Identify which cell holds the provided text, then report its [X, Y] central coordinate. 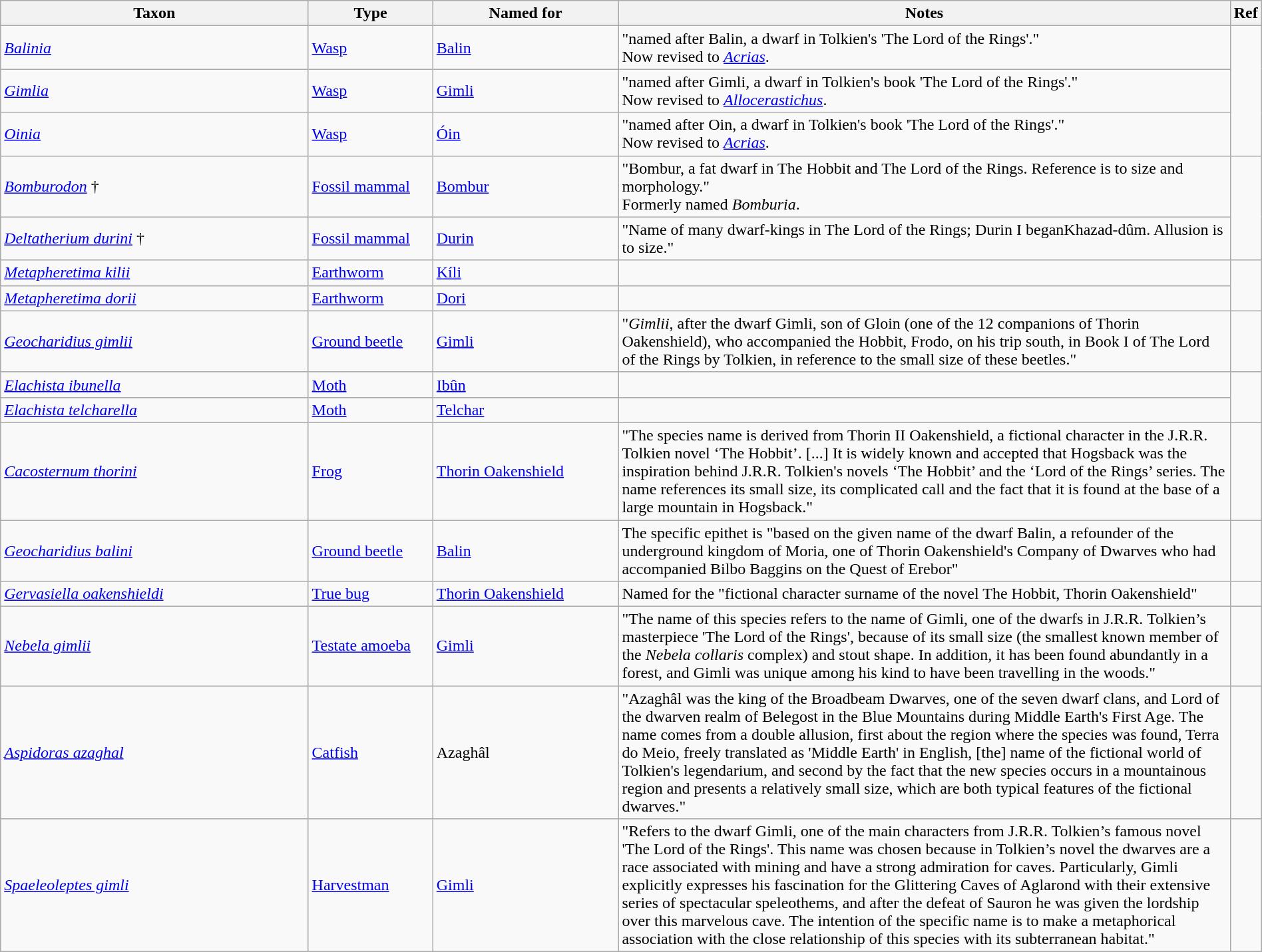
Nebela gimlii [154, 647]
Named for [526, 13]
Elachista telcharella [154, 410]
Dori [526, 298]
Elachista ibunella [154, 385]
Catfish [370, 752]
Kíli [526, 273]
"Bombur, a fat dwarf in The Hobbit and The Lord of the Rings. Reference is to size and morphology."Formerly named Bomburia. [924, 186]
Oinia [154, 134]
Metapheretima kilii [154, 273]
Frog [370, 471]
Telchar [526, 410]
Named for the "fictional character surname of the novel The Hobbit, Thorin Oakenshield" [924, 594]
Aspidoras azaghal [154, 752]
Durin [526, 238]
Gervasiella oakenshieldi [154, 594]
Taxon [154, 13]
Harvestman [370, 885]
Ref [1246, 13]
Notes [924, 13]
Geocharidius balini [154, 551]
Gimlia [154, 90]
Type [370, 13]
"named after Gimli, a dwarf in Tolkien's book 'The Lord of the Rings'."Now revised to Allocerastichus. [924, 90]
Óin [526, 134]
"named after Balin, a dwarf in Tolkien's 'The Lord of the Rings'."Now revised to Acrias. [924, 48]
Metapheretima dorii [154, 298]
"named after Oin, a dwarf in Tolkien's book 'The Lord of the Rings'."Now revised to Acrias. [924, 134]
Balinia [154, 48]
Ibûn [526, 385]
True bug [370, 594]
Spaeleoleptes gimli [154, 885]
Deltatherium durini † [154, 238]
Cacosternum thorini [154, 471]
Testate amoeba [370, 647]
"Name of many dwarf-kings in The Lord of the Rings; Durin I beganKhazad-dûm. Allusion is to size." [924, 238]
Geocharidius gimlii [154, 341]
Azaghâl [526, 752]
Bombur [526, 186]
Bomburodon † [154, 186]
